For the text-containing cell, return its midpoint in (X, Y) coordinate format. 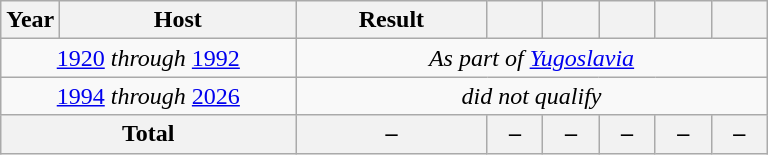
Host (178, 20)
As part of Yugoslavia (532, 58)
did not qualify (532, 96)
1920 through 1992 (148, 58)
Total (148, 134)
Result (392, 20)
Year (30, 20)
1994 through 2026 (148, 96)
